Capture the cell that displays the provided text and extract its (x, y) central coordinate. 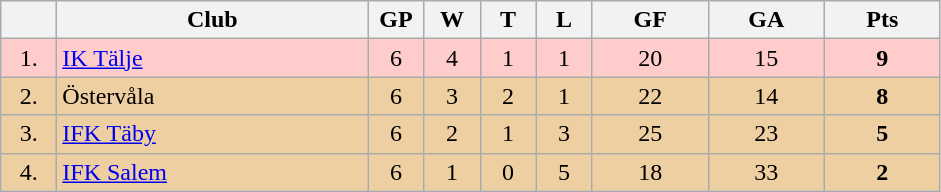
L (564, 20)
4 (452, 58)
Club (212, 20)
2. (29, 96)
3. (29, 134)
1. (29, 58)
8 (882, 96)
Östervåla (212, 96)
25 (650, 134)
33 (766, 172)
4. (29, 172)
0 (508, 172)
14 (766, 96)
18 (650, 172)
GP (396, 20)
23 (766, 134)
W (452, 20)
20 (650, 58)
IK Tälje (212, 58)
T (508, 20)
GF (650, 20)
IFK Täby (212, 134)
Pts (882, 20)
9 (882, 58)
GA (766, 20)
22 (650, 96)
IFK Salem (212, 172)
15 (766, 58)
